Output the [x, y] coordinate of the center of the cell containing the given text.  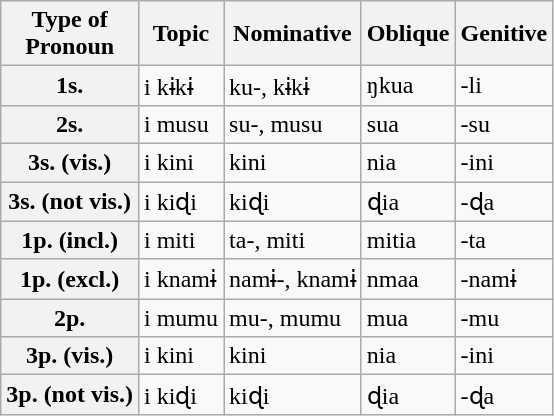
-su [504, 124]
2p. [70, 318]
Type of Pronoun [70, 34]
mu-, mumu [293, 318]
su-, musu [293, 124]
-namɨ [504, 279]
i kɨkɨ [180, 86]
3s. (vis.) [70, 162]
ŋkua [408, 86]
2s. [70, 124]
-ta [504, 240]
Genitive [504, 34]
3p. (not vis.) [70, 395]
i mumu [180, 318]
ta-, miti [293, 240]
1s. [70, 86]
-mu [504, 318]
Nominative [293, 34]
sua [408, 124]
3s. (not vis.) [70, 202]
3p. (vis.) [70, 356]
i miti [180, 240]
1p. (excl.) [70, 279]
nmaa [408, 279]
ku-, kɨkɨ [293, 86]
i knamɨ [180, 279]
-li [504, 86]
Topic [180, 34]
mua [408, 318]
mitia [408, 240]
i musu [180, 124]
namɨ-, knamɨ [293, 279]
Oblique [408, 34]
1p. (incl.) [70, 240]
